Capture the cell that displays the provided text and extract its (X, Y) central coordinate. 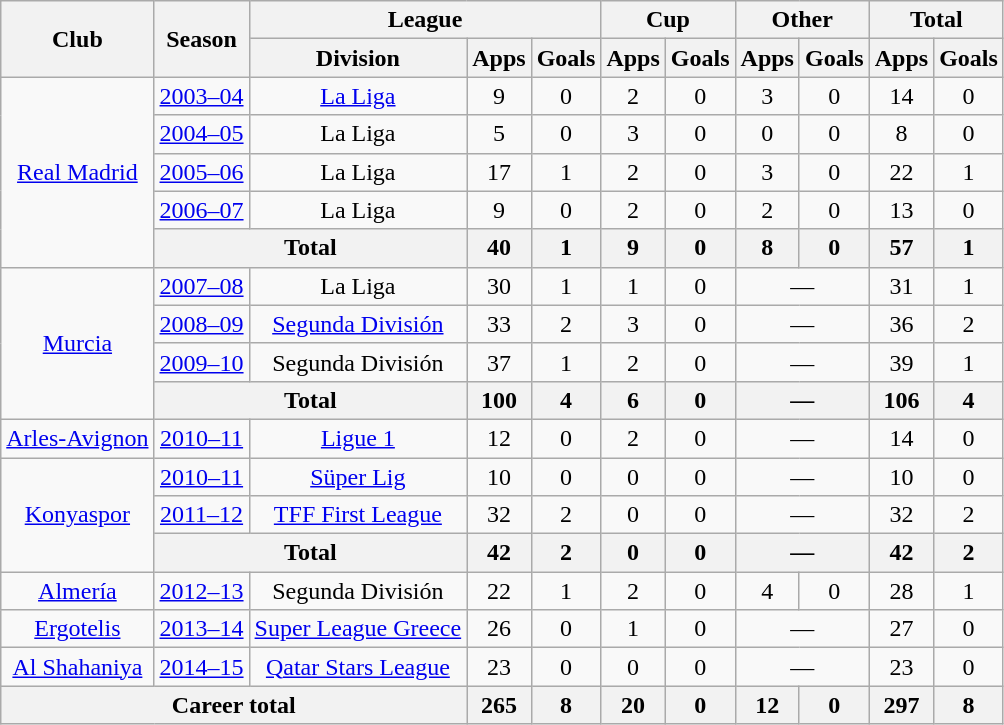
13 (901, 210)
57 (901, 248)
Real Madrid (78, 172)
League (425, 20)
28 (901, 591)
2008–09 (202, 324)
Süper Lig (358, 477)
30 (499, 286)
2005–06 (202, 172)
265 (499, 705)
Murcia (78, 343)
36 (901, 324)
2007–08 (202, 286)
Ligue 1 (358, 438)
20 (633, 705)
2009–10 (202, 362)
17 (499, 172)
Super League Greece (358, 629)
Career total (234, 705)
2013–14 (202, 629)
2004–05 (202, 134)
Division (358, 58)
31 (901, 286)
40 (499, 248)
37 (499, 362)
Club (78, 39)
100 (499, 400)
26 (499, 629)
Other (802, 20)
5 (499, 134)
106 (901, 400)
39 (901, 362)
2012–13 (202, 591)
2011–12 (202, 515)
TFF First League (358, 515)
2003–04 (202, 96)
Al Shahaniya (78, 667)
Arles-Avignon (78, 438)
Almería (78, 591)
Season (202, 39)
Cup (668, 20)
2006–07 (202, 210)
Qatar Stars League (358, 667)
33 (499, 324)
6 (633, 400)
Konyaspor (78, 515)
Ergotelis (78, 629)
27 (901, 629)
2014–15 (202, 667)
297 (901, 705)
